Output the [X, Y] coordinate of the center of the cell containing the given text.  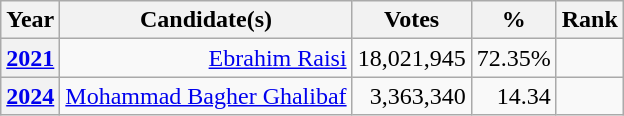
2024 [30, 96]
18,021,945 [412, 58]
Year [30, 20]
Candidate(s) [206, 20]
% [514, 20]
Rank [590, 20]
Mohammad Bagher Ghalibaf [206, 96]
2021 [30, 58]
Ebrahim Raisi [206, 58]
Votes [412, 20]
72.35% [514, 58]
14.34 [514, 96]
3,363,340 [412, 96]
